For the text-containing cell, return its midpoint in (x, y) coordinate format. 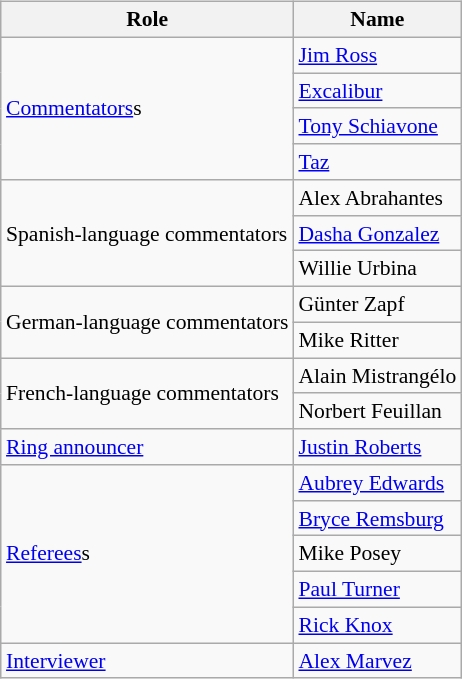
Alain Mistrangélo (377, 376)
Bryce Remsburg (377, 518)
Jim Ross (377, 55)
Role (147, 20)
Name (377, 20)
Taz (377, 162)
Dasha Gonzalez (377, 233)
Ring announcer (147, 447)
Tony Schiavone (377, 126)
Norbert Feuillan (377, 411)
Mike Posey (377, 554)
Alex Marvez (377, 661)
Spanish-language commentators (147, 234)
Refereess (147, 554)
Rick Knox (377, 625)
Mike Ritter (377, 340)
Alex Abrahantes (377, 198)
Paul Turner (377, 590)
Willie Urbina (377, 269)
French-language commentators (147, 394)
Commentatorss (147, 108)
Günter Zapf (377, 305)
Aubrey Edwards (377, 483)
Excalibur (377, 91)
Justin Roberts (377, 447)
German-language commentators (147, 322)
Interviewer (147, 661)
